Scan for the cell matching the given text and deliver its [x, y] coordinate at center. 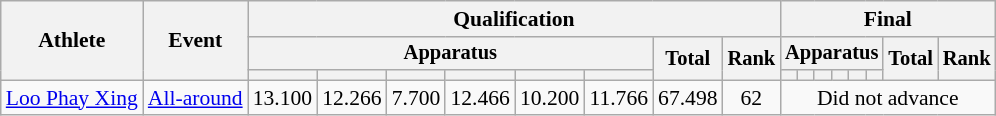
13.100 [282, 98]
62 [752, 98]
Qualification [514, 19]
All-around [196, 98]
11.766 [618, 98]
Event [196, 40]
10.200 [550, 98]
12.266 [352, 98]
12.466 [480, 98]
Athlete [72, 40]
Did not advance [888, 98]
67.498 [688, 98]
Loo Phay Xing [72, 98]
7.700 [416, 98]
Final [888, 19]
